Find where the given text appears and provide that cell's center as (X, Y) coordinate. 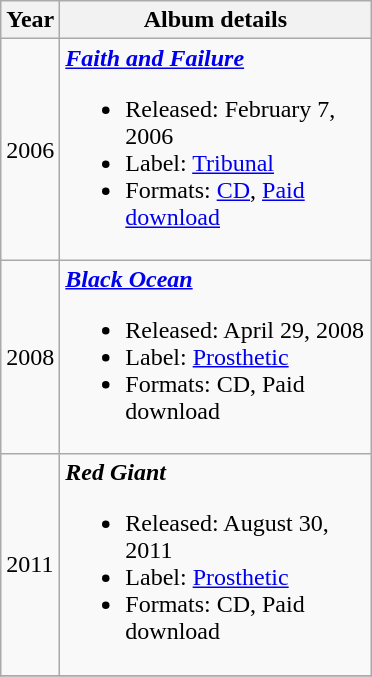
Year (30, 20)
2008 (30, 357)
Red GiantReleased: August 30, 2011Label: ProstheticFormats: CD, Paid download (216, 564)
2006 (30, 150)
Black OceanReleased: April 29, 2008Label: ProstheticFormats: CD, Paid download (216, 357)
Album details (216, 20)
Faith and FailureReleased: February 7, 2006Label: TribunalFormats: CD, Paid download (216, 150)
2011 (30, 564)
